Return [X, Y] of the center of cell containing provided text 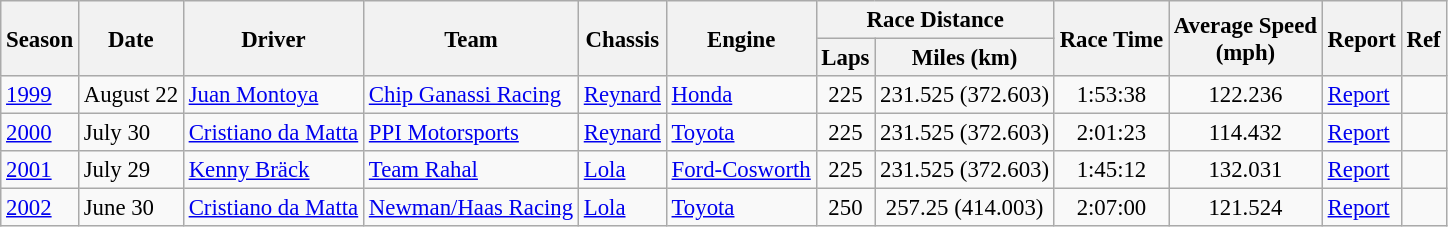
Season [40, 38]
Engine [741, 38]
Chassis [622, 38]
2:07:00 [1111, 208]
132.031 [1246, 170]
2000 [40, 133]
Newman/Haas Racing [472, 208]
257.25 (414.003) [965, 208]
1999 [40, 95]
Race Time [1111, 38]
Average Speed(mph) [1246, 38]
PPI Motorsports [472, 133]
250 [846, 208]
Date [130, 38]
Kenny Bräck [273, 170]
Miles (km) [965, 58]
1:53:38 [1111, 95]
Ford-Cosworth [741, 170]
Ref [1424, 38]
121.524 [1246, 208]
Driver [273, 38]
Race Distance [935, 20]
114.432 [1246, 133]
2001 [40, 170]
Chip Ganassi Racing [472, 95]
122.236 [1246, 95]
June 30 [130, 208]
2002 [40, 208]
Honda [741, 95]
Team [472, 38]
Juan Montoya [273, 95]
August 22 [130, 95]
July 29 [130, 170]
Laps [846, 58]
Team Rahal [472, 170]
1:45:12 [1111, 170]
2:01:23 [1111, 133]
July 30 [130, 133]
